Return the (X, Y) coordinate for the center point of the cell that contains the specified text.  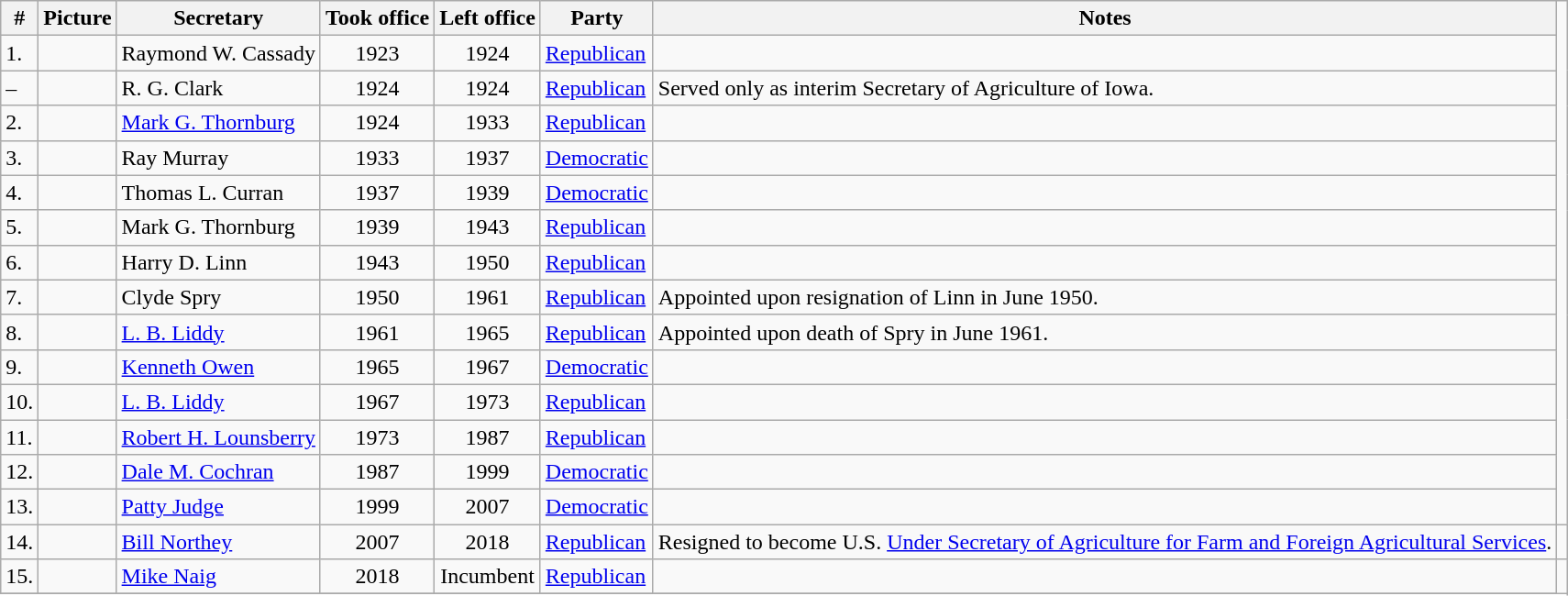
13. (20, 507)
Bill Northey (218, 542)
R. G. Clark (218, 88)
10. (20, 402)
Took office (377, 18)
Clyde Spry (218, 297)
Thomas L. Curran (218, 193)
7. (20, 297)
Patty Judge (218, 507)
Incumbent (488, 577)
Ray Murray (218, 158)
Kenneth Owen (218, 367)
Secretary (218, 18)
Raymond W. Cassady (218, 53)
12. (20, 472)
– (20, 88)
11. (20, 437)
3. (20, 158)
1. (20, 53)
5. (20, 227)
2. (20, 123)
Appointed upon death of Spry in June 1961. (1104, 332)
Appointed upon resignation of Linn in June 1950. (1104, 297)
Harry D. Linn (218, 262)
Picture (77, 18)
14. (20, 542)
15. (20, 577)
Mike Naig (218, 577)
1923 (377, 53)
Notes (1104, 18)
Left office (488, 18)
8. (20, 332)
Party (596, 18)
Robert H. Lounsberry (218, 437)
# (20, 18)
4. (20, 193)
Dale M. Cochran (218, 472)
9. (20, 367)
6. (20, 262)
Resigned to become U.S. Under Secretary of Agriculture for Farm and Foreign Agricultural Services. (1104, 542)
Served only as interim Secretary of Agriculture of Iowa. (1104, 88)
